Detect which cell encompasses the target text, then output its [X, Y] center coordinate. 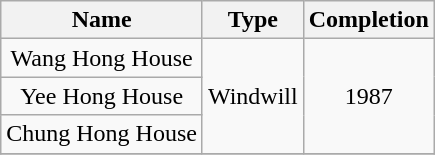
Name [102, 20]
Chung Hong House [102, 134]
1987 [368, 96]
Completion [368, 20]
Yee Hong House [102, 96]
Wang Hong House [102, 58]
Type [252, 20]
Windwill [252, 96]
